Capture the cell that displays the provided text and extract its [X, Y] central coordinate. 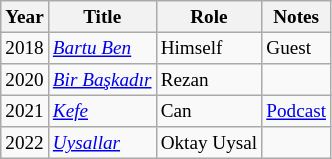
Bir Başkadır [102, 80]
Role [209, 17]
Himself [209, 48]
Can [209, 111]
Year [25, 17]
Kefe [102, 111]
2020 [25, 80]
Title [102, 17]
Oktay Uysal [209, 143]
2022 [25, 143]
Notes [296, 17]
Rezan [209, 80]
2021 [25, 111]
Uysallar [102, 143]
2018 [25, 48]
Podcast [296, 111]
Guest [296, 48]
Bartu Ben [102, 48]
